From the cell containing the given text, extract its center point as [X, Y] coordinate. 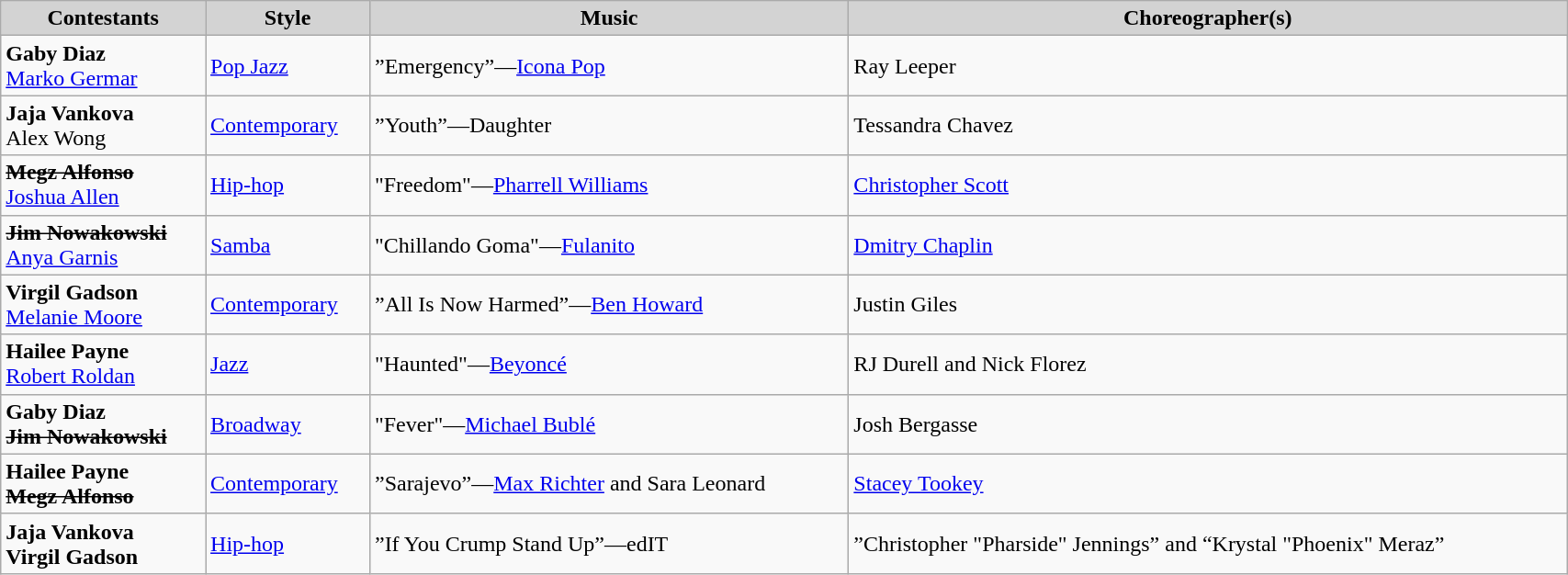
Josh Bergasse [1208, 424]
Jazz [288, 364]
"Haunted"—Beyoncé [608, 364]
Music [608, 18]
Hailee Payne Megz Alfonso [103, 483]
Justin Giles [1208, 305]
Contestants [103, 18]
Gaby Diaz Jim Nowakowski [103, 424]
"Freedom"—Pharrell Williams [608, 186]
Tessandra Chavez [1208, 125]
"Fever"—Michael Bublé [608, 424]
Broadway [288, 424]
Hailee Payne Robert Roldan [103, 364]
Choreographer(s) [1208, 18]
”All Is Now Harmed”—Ben Howard [608, 305]
Jaja Vankova Virgil Gadson [103, 544]
Style [288, 18]
”Emergency”—Icona Pop [608, 66]
Megz Alfonso Joshua Allen [103, 186]
”Youth”—Daughter [608, 125]
Samba [288, 244]
Christopher Scott [1208, 186]
"Chillando Goma"—Fulanito [608, 244]
Dmitry Chaplin [1208, 244]
”Christopher "Pharside" Jennings” and “Krystal "Phoenix" Meraz” [1208, 544]
Ray Leeper [1208, 66]
Gaby Diaz Marko Germar [103, 66]
”Sarajevo”—Max Richter and Sara Leonard [608, 483]
”If You Crump Stand Up”—edIT [608, 544]
Stacey Tookey [1208, 483]
RJ Durell and Nick Florez [1208, 364]
Jim Nowakowski Anya Garnis [103, 244]
Pop Jazz [288, 66]
Virgil Gadson Melanie Moore [103, 305]
Jaja Vankova Alex Wong [103, 125]
